Search for the cell housing the specified text and yield its (x, y) center coordinate. 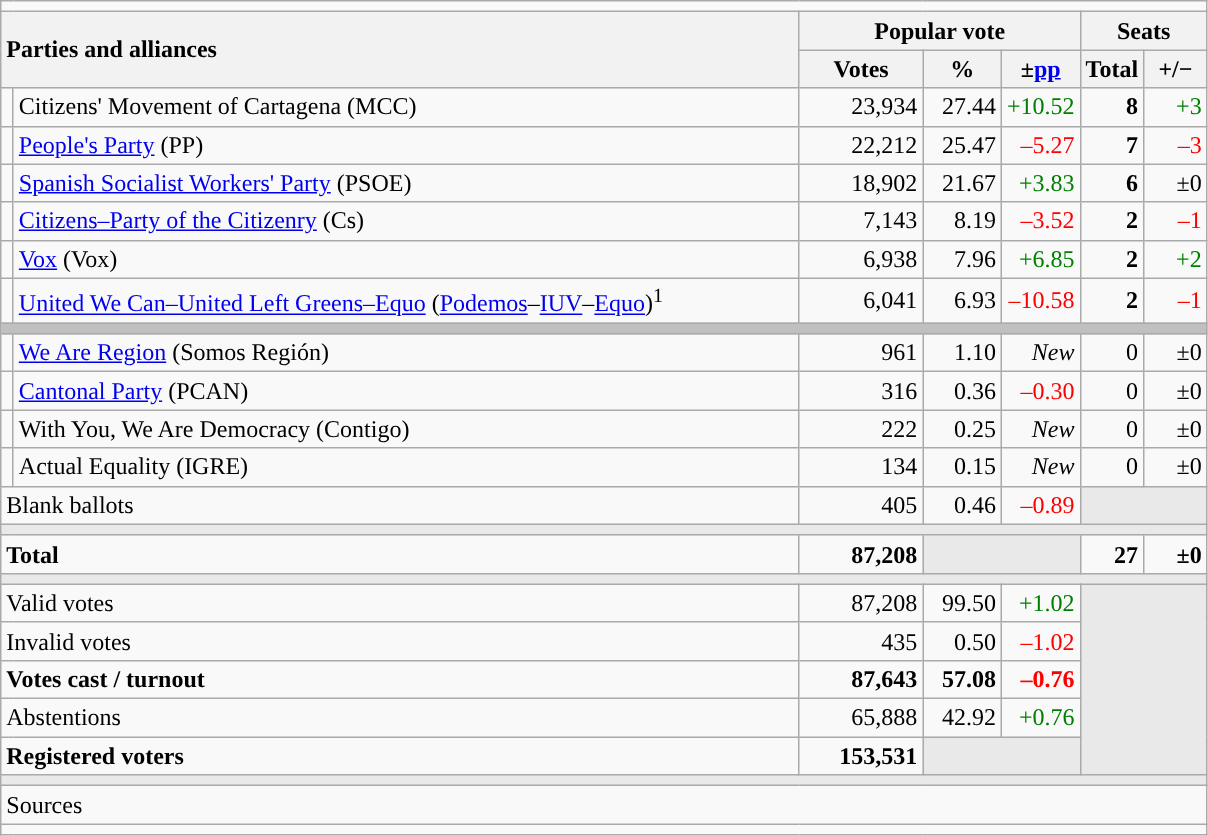
–3.52 (1040, 221)
7 (1112, 145)
6 (1112, 183)
57.08 (962, 679)
Blank ballots (400, 505)
+10.52 (1040, 107)
Seats (1144, 31)
Votes (861, 69)
8 (1112, 107)
6.93 (962, 300)
134 (861, 467)
Valid votes (400, 603)
22,212 (861, 145)
–0.89 (1040, 505)
With You, We Are Democracy (Contigo) (406, 429)
We Are Region (Somos Región) (406, 353)
People's Party (PP) (406, 145)
316 (861, 391)
Registered voters (400, 756)
1.10 (962, 353)
99.50 (962, 603)
6,041 (861, 300)
Popular vote (940, 31)
0.46 (962, 505)
Votes cast / turnout (400, 679)
–3 (1176, 145)
+3.83 (1040, 183)
222 (861, 429)
% (962, 69)
7.96 (962, 259)
7,143 (861, 221)
+0.76 (1040, 718)
Abstentions (400, 718)
–10.58 (1040, 300)
42.92 (962, 718)
Parties and alliances (400, 50)
±pp (1040, 69)
+6.85 (1040, 259)
–0.30 (1040, 391)
0.50 (962, 641)
Citizens' Movement of Cartagena (MCC) (406, 107)
435 (861, 641)
18,902 (861, 183)
0.15 (962, 467)
Invalid votes (400, 641)
+2 (1176, 259)
6,938 (861, 259)
Actual Equality (IGRE) (406, 467)
Citizens–Party of the Citizenry (Cs) (406, 221)
87,643 (861, 679)
United We Can–United Left Greens–Equo (Podemos–IUV–Equo)1 (406, 300)
–5.27 (1040, 145)
961 (861, 353)
+1.02 (1040, 603)
–1.02 (1040, 641)
+3 (1176, 107)
65,888 (861, 718)
405 (861, 505)
–0.76 (1040, 679)
Cantonal Party (PCAN) (406, 391)
Vox (Vox) (406, 259)
0.36 (962, 391)
21.67 (962, 183)
153,531 (861, 756)
+/− (1176, 69)
0.25 (962, 429)
27 (1112, 554)
23,934 (861, 107)
Spanish Socialist Workers' Party (PSOE) (406, 183)
8.19 (962, 221)
27.44 (962, 107)
Sources (604, 805)
25.47 (962, 145)
